Provide the (X, Y) coordinate of the cell's center where the given text is located.  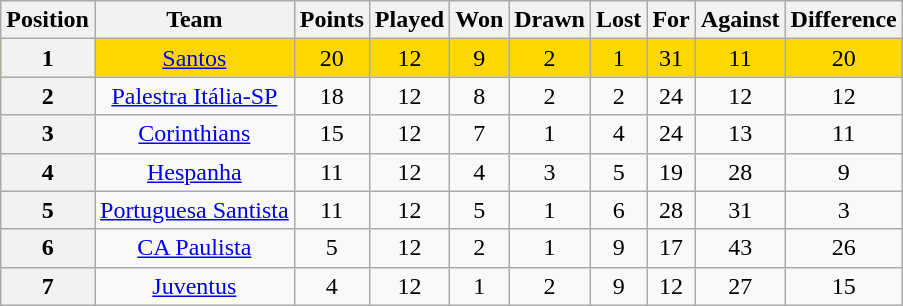
Hespanha (194, 172)
13 (740, 134)
Points (332, 20)
Won (480, 20)
Played (409, 20)
Drawn (550, 20)
Santos (194, 58)
For (671, 20)
Difference (844, 20)
26 (844, 248)
27 (740, 286)
Against (740, 20)
18 (332, 96)
Juventus (194, 286)
Portuguesa Santista (194, 210)
Corinthians (194, 134)
19 (671, 172)
8 (480, 96)
Team (194, 20)
Palestra Itália-SP (194, 96)
43 (740, 248)
Position (48, 20)
17 (671, 248)
Lost (618, 20)
CA Paulista (194, 248)
